Identify which cell holds the provided text, then report its [x, y] central coordinate. 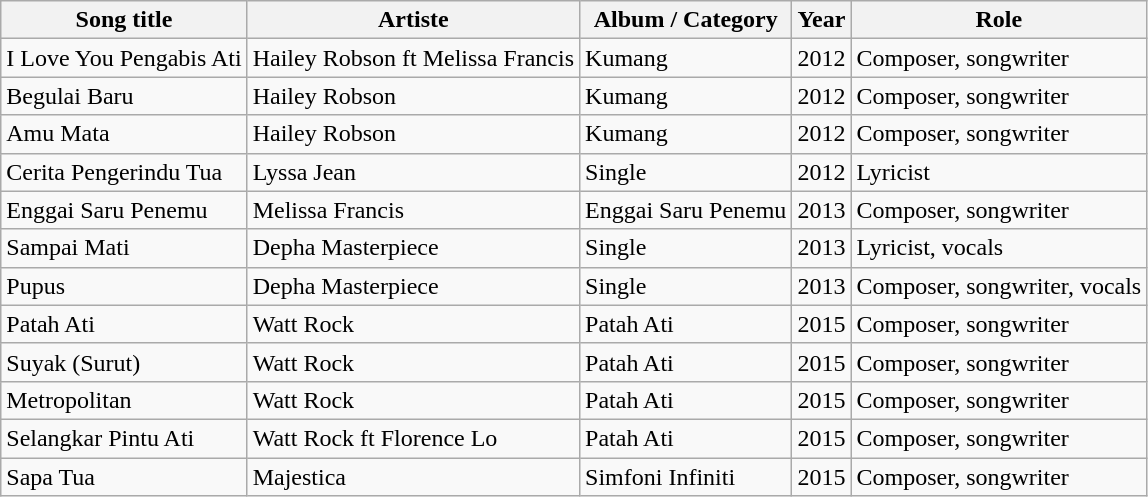
Composer, songwriter, vocals [999, 286]
Begulai Baru [124, 96]
Hailey Robson ft Melissa Francis [413, 58]
Metropolitan [124, 400]
Watt Rock ft Florence Lo [413, 438]
Year [822, 20]
Pupus [124, 286]
Cerita Pengerindu Tua [124, 172]
Majestica [413, 477]
Suyak (Surut) [124, 362]
Amu Mata [124, 134]
I Love You Pengabis Ati [124, 58]
Role [999, 20]
Sapa Tua [124, 477]
Album / Category [686, 20]
Lyricist, vocals [999, 248]
Lyssa Jean [413, 172]
Artiste [413, 20]
Sampai Mati [124, 248]
Song title [124, 20]
Melissa Francis [413, 210]
Selangkar Pintu Ati [124, 438]
Simfoni Infiniti [686, 477]
Lyricist [999, 172]
